Return the [x, y] coordinate for the center point of the cell that contains the specified text.  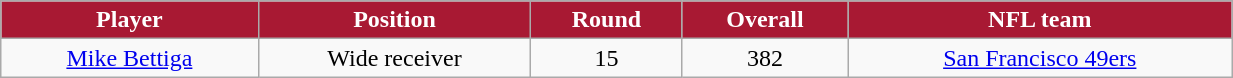
Wide receiver [394, 58]
Overall [765, 20]
San Francisco 49ers [1040, 58]
15 [606, 58]
Player [130, 20]
NFL team [1040, 20]
382 [765, 58]
Position [394, 20]
Round [606, 20]
Mike Bettiga [130, 58]
